Provide the (x, y) coordinate of the cell's center where the given text is located.  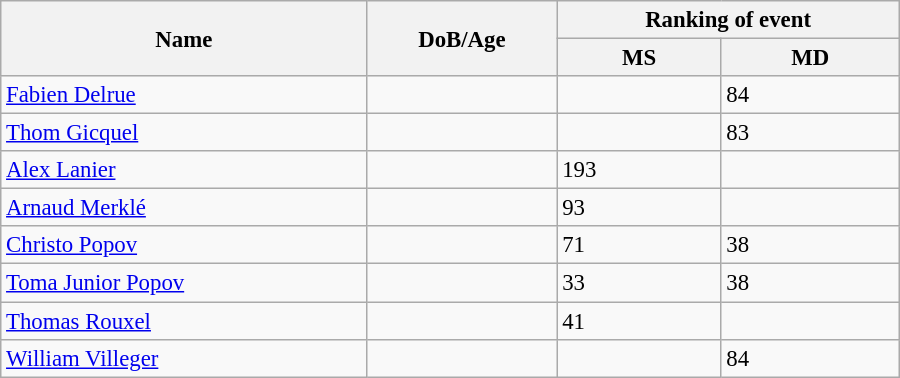
193 (639, 170)
41 (639, 321)
93 (639, 208)
MD (810, 58)
33 (639, 283)
Fabien Delrue (184, 95)
Alex Lanier (184, 170)
DoB/Age (462, 38)
Thom Gicquel (184, 133)
William Villeger (184, 358)
Name (184, 38)
Toma Junior Popov (184, 283)
83 (810, 133)
71 (639, 245)
Arnaud Merklé (184, 208)
MS (639, 58)
Christo Popov (184, 245)
Thomas Rouxel (184, 321)
Ranking of event (728, 20)
